Determine the (X, Y) coordinate at the center of the cell enclosing the given text.  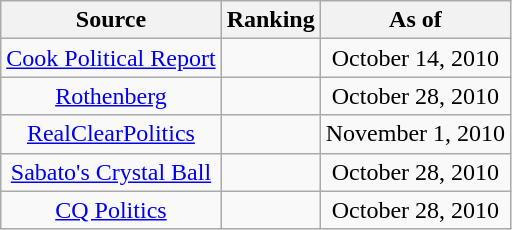
CQ Politics (111, 210)
Rothenberg (111, 96)
Source (111, 20)
October 14, 2010 (415, 58)
November 1, 2010 (415, 134)
Ranking (270, 20)
Sabato's Crystal Ball (111, 172)
As of (415, 20)
Cook Political Report (111, 58)
RealClearPolitics (111, 134)
